Output the (X, Y) coordinate of the center of the cell containing the given text.  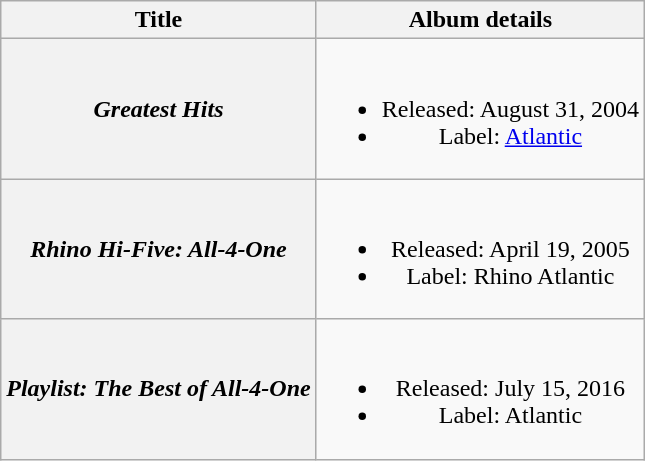
Greatest Hits (158, 109)
Album details (480, 20)
Rhino Hi-Five: All-4-One (158, 249)
Released: April 19, 2005Label: Rhino Atlantic (480, 249)
Title (158, 20)
Playlist: The Best of All-4-One (158, 389)
Released: August 31, 2004Label: Atlantic (480, 109)
Released: July 15, 2016Label: Atlantic (480, 389)
